Determine the [x, y] coordinate at the center of the cell enclosing the given text.  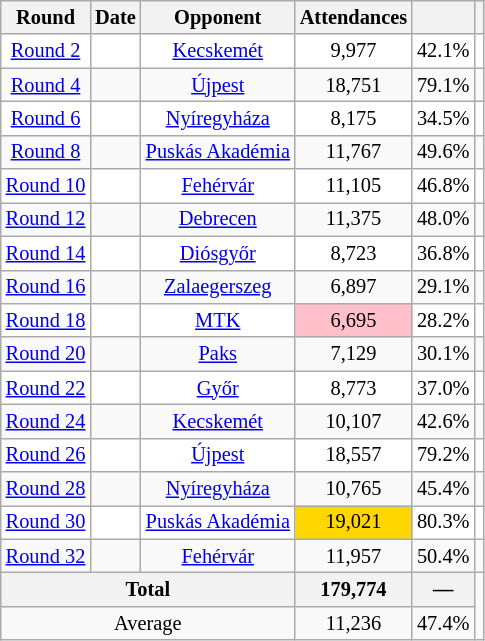
Round 20 [46, 354]
18,751 [354, 85]
10,107 [354, 421]
11,375 [354, 219]
11,957 [354, 556]
8,175 [354, 118]
Debrecen [218, 219]
29.1% [443, 287]
Round 26 [46, 455]
Round 14 [46, 253]
28.2% [443, 320]
30.1% [443, 354]
49.6% [443, 152]
50.4% [443, 556]
8,773 [354, 388]
10,765 [354, 489]
Round 10 [46, 186]
19,021 [354, 522]
Round 2 [46, 51]
36.8% [443, 253]
11,105 [354, 186]
Round 24 [46, 421]
37.0% [443, 388]
Diósgyőr [218, 253]
Round 18 [46, 320]
48.0% [443, 219]
80.3% [443, 522]
Round 28 [46, 489]
7,129 [354, 354]
47.4% [443, 623]
8,723 [354, 253]
9,977 [354, 51]
Round 22 [46, 388]
Opponent [218, 17]
Average [148, 623]
11,236 [354, 623]
Round 12 [46, 219]
Round 4 [46, 85]
45.4% [443, 489]
42.1% [443, 51]
6,695 [354, 320]
Paks [218, 354]
Round 30 [46, 522]
18,557 [354, 455]
79.1% [443, 85]
46.8% [443, 186]
79.2% [443, 455]
42.6% [443, 421]
11,767 [354, 152]
Round 8 [46, 152]
MTK [218, 320]
Zalaegerszeg [218, 287]
Attendances [354, 17]
34.5% [443, 118]
Round [46, 17]
6,897 [354, 287]
179,774 [354, 589]
Date [115, 17]
Round 16 [46, 287]
Round 32 [46, 556]
Total [148, 589]
— [443, 589]
Győr [218, 388]
Round 6 [46, 118]
